Scan for the cell matching the given text and deliver its [x, y] coordinate at center. 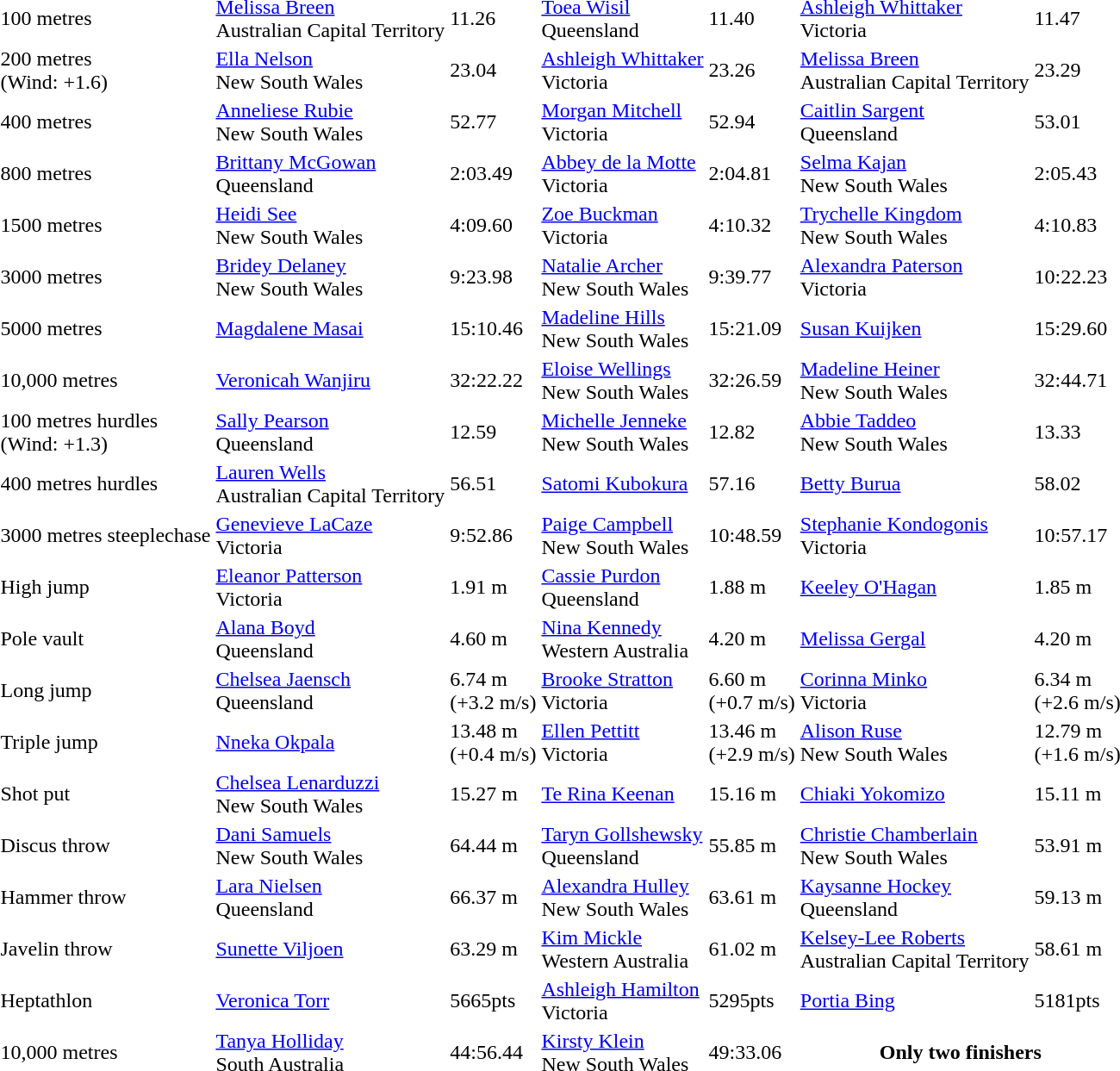
Zoe BuckmanVictoria [622, 226]
Madeline HeinerNew South Wales [915, 381]
52.94 [751, 122]
63.29 m [493, 950]
6.60 m (+0.7 m/s) [751, 691]
Christie ChamberlainNew South Wales [915, 846]
Ashleigh WhittakerVictoria [622, 71]
Magdalene Masai [331, 329]
Corinna MinkoVictoria [915, 691]
Heidi SeeNew South Wales [331, 226]
Alexandra HulleyNew South Wales [622, 898]
Nina KennedyWestern Australia [622, 639]
23.26 [751, 71]
Caitlin SargentQueensland [915, 122]
5665pts [493, 1001]
15:21.09 [751, 329]
5295pts [751, 1001]
Susan Kuijken [915, 329]
56.51 [493, 484]
2:03.49 [493, 174]
4.20 m [751, 639]
15.16 m [751, 794]
Bridey DelaneyNew South Wales [331, 277]
Paige CampbellNew South Wales [622, 536]
Satomi Kubokura [622, 484]
1.88 m [751, 588]
66.37 m [493, 898]
12.59 [493, 433]
64.44 m [493, 846]
9:23.98 [493, 277]
Ella NelsonNew South Wales [331, 71]
Brooke StrattonVictoria [622, 691]
Trychelle KingdomNew South Wales [915, 226]
Michelle JennekeNew South Wales [622, 433]
Eleanor PattersonVictoria [331, 588]
Kelsey-Lee RobertsAustralian Capital Territory [915, 950]
1.91 m [493, 588]
Chelsea LenarduzziNew South Wales [331, 794]
Anneliese RubieNew South Wales [331, 122]
Kaysanne HockeyQueensland [915, 898]
9:39.77 [751, 277]
Cassie PurdonQueensland [622, 588]
Veronicah Wanjiru [331, 381]
Dani SamuelsNew South Wales [331, 846]
15.27 m [493, 794]
Stephanie KondogonisVictoria [915, 536]
4:10.32 [751, 226]
2:04.81 [751, 174]
12.82 [751, 433]
Melissa Gergal [915, 639]
Alexandra PatersonVictoria [915, 277]
32:22.22 [493, 381]
Ellen PettittVictoria [622, 743]
52.77 [493, 122]
6.74 m (+3.2 m/s) [493, 691]
Melissa BreenAustralian Capital Territory [915, 71]
Sunette Viljoen [331, 950]
15:10.46 [493, 329]
10:48.59 [751, 536]
Chelsea JaenschQueensland [331, 691]
Te Rina Keenan [622, 794]
13.46 m (+2.9 m/s) [751, 743]
Keeley O'Hagan [915, 588]
Kim MickleWestern Australia [622, 950]
55.85 m [751, 846]
57.16 [751, 484]
Alison RuseNew South Wales [915, 743]
Portia Bing [915, 1001]
Taryn GollshewskyQueensland [622, 846]
Morgan MitchellVictoria [622, 122]
Ashleigh HamiltonVictoria [622, 1001]
Veronica Torr [331, 1001]
61.02 m [751, 950]
9:52.86 [493, 536]
Lara NielsenQueensland [331, 898]
4.60 m [493, 639]
Natalie ArcherNew South Wales [622, 277]
Abbey de la MotteVictoria [622, 174]
4:09.60 [493, 226]
32:26.59 [751, 381]
Madeline HillsNew South Wales [622, 329]
Eloise WellingsNew South Wales [622, 381]
13.48 m (+0.4 m/s) [493, 743]
Alana BoydQueensland [331, 639]
Sally PearsonQueensland [331, 433]
Nneka Okpala [331, 743]
Abbie TaddeoNew South Wales [915, 433]
Betty Burua [915, 484]
Genevieve LaCazeVictoria [331, 536]
23.04 [493, 71]
63.61 m [751, 898]
Selma KajanNew South Wales [915, 174]
Brittany McGowanQueensland [331, 174]
Chiaki Yokomizo [915, 794]
Lauren WellsAustralian Capital Territory [331, 484]
